From the cell containing the given text, extract its center point as (X, Y) coordinate. 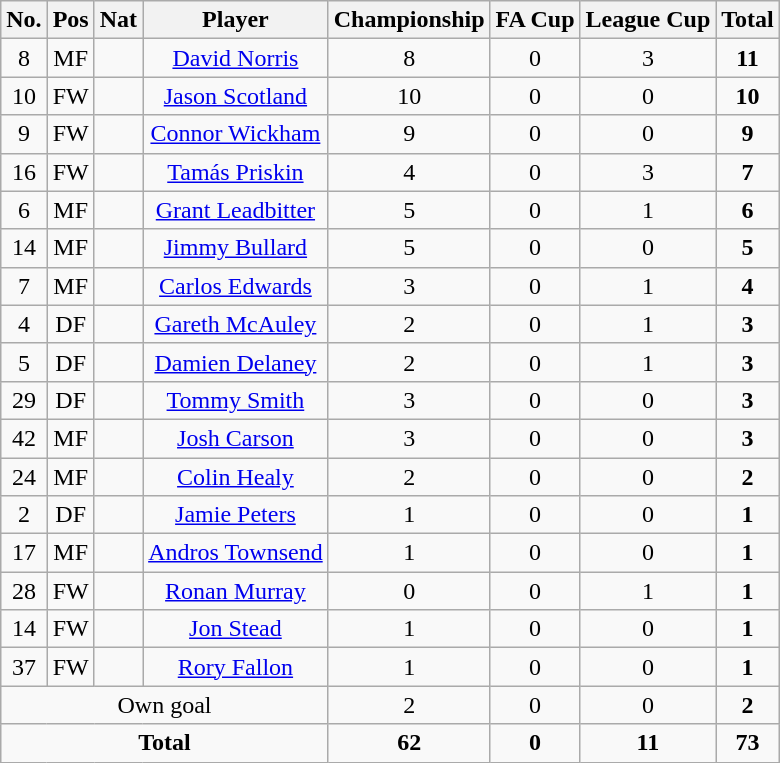
Damien Delaney (236, 362)
17 (24, 553)
Nat (118, 20)
Jimmy Bullard (236, 248)
League Cup (648, 20)
Carlos Edwards (236, 286)
Grant Leadbitter (236, 210)
73 (748, 743)
Own goal (164, 705)
David Norris (236, 58)
Tamás Priskin (236, 172)
Connor Wickham (236, 134)
Player (236, 20)
42 (24, 438)
Ronan Murray (236, 591)
Pos (70, 20)
Colin Healy (236, 477)
Jamie Peters (236, 515)
29 (24, 400)
28 (24, 591)
FA Cup (535, 20)
16 (24, 172)
Championship (409, 20)
Rory Fallon (236, 667)
Andros Townsend (236, 553)
24 (24, 477)
Gareth McAuley (236, 324)
No. (24, 20)
Tommy Smith (236, 400)
Jason Scotland (236, 96)
62 (409, 743)
Josh Carson (236, 438)
Jon Stead (236, 629)
37 (24, 667)
